Scan for the cell matching the given text and deliver its [X, Y] coordinate at center. 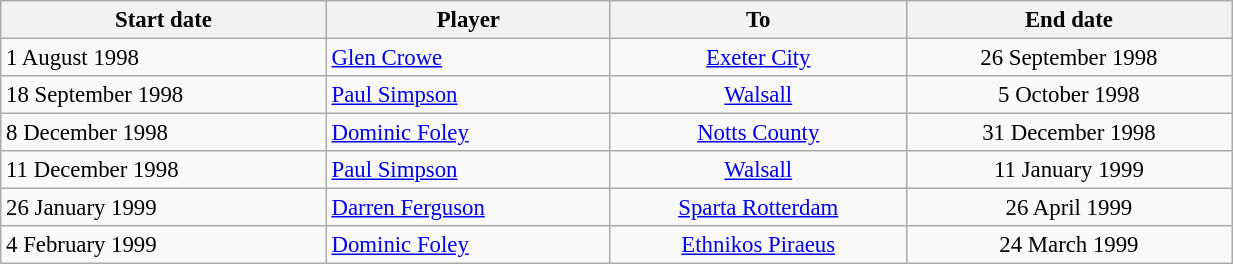
8 December 1998 [164, 133]
Start date [164, 20]
Notts County [758, 133]
Darren Ferguson [468, 208]
1 August 1998 [164, 58]
26 January 1999 [164, 208]
Ethnikos Piraeus [758, 245]
End date [1068, 20]
26 September 1998 [1068, 58]
Player [468, 20]
Exeter City [758, 58]
4 February 1999 [164, 245]
11 December 1998 [164, 170]
To [758, 20]
18 September 1998 [164, 95]
5 October 1998 [1068, 95]
Sparta Rotterdam [758, 208]
Glen Crowe [468, 58]
26 April 1999 [1068, 208]
31 December 1998 [1068, 133]
24 March 1999 [1068, 245]
11 January 1999 [1068, 170]
